From the cell containing the given text, extract its center point as (x, y) coordinate. 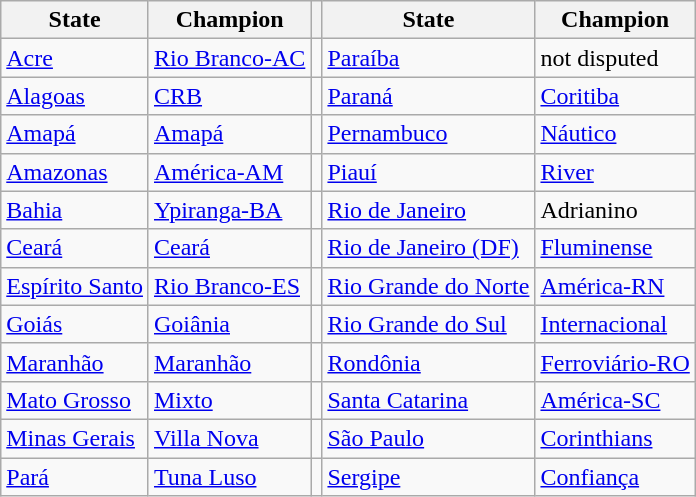
Sergipe (428, 477)
Bahia (75, 210)
Pará (75, 477)
Rondônia (428, 362)
Pernambuco (428, 134)
Corinthians (615, 438)
Alagoas (75, 96)
Náutico (615, 134)
Fluminense (615, 248)
Minas Gerais (75, 438)
not disputed (615, 58)
América-RN (615, 286)
Paraíba (428, 58)
Coritiba (615, 96)
Rio Branco-ES (229, 286)
Adrianino (615, 210)
Acre (75, 58)
Confiança (615, 477)
Internacional (615, 324)
Tuna Luso (229, 477)
Espírito Santo (75, 286)
Goiás (75, 324)
Rio de Janeiro (DF) (428, 248)
América-AM (229, 172)
São Paulo (428, 438)
Rio Grande do Sul (428, 324)
Goiânia (229, 324)
Piauí (428, 172)
CRB (229, 96)
Ypiranga-BA (229, 210)
River (615, 172)
Mato Grosso (75, 400)
Paraná (428, 96)
Santa Catarina (428, 400)
Rio de Janeiro (428, 210)
Rio Branco-AC (229, 58)
Amazonas (75, 172)
Ferroviário-RO (615, 362)
Rio Grande do Norte (428, 286)
América-SC (615, 400)
Villa Nova (229, 438)
Mixto (229, 400)
